Identify which cell holds the provided text, then report its (X, Y) central coordinate. 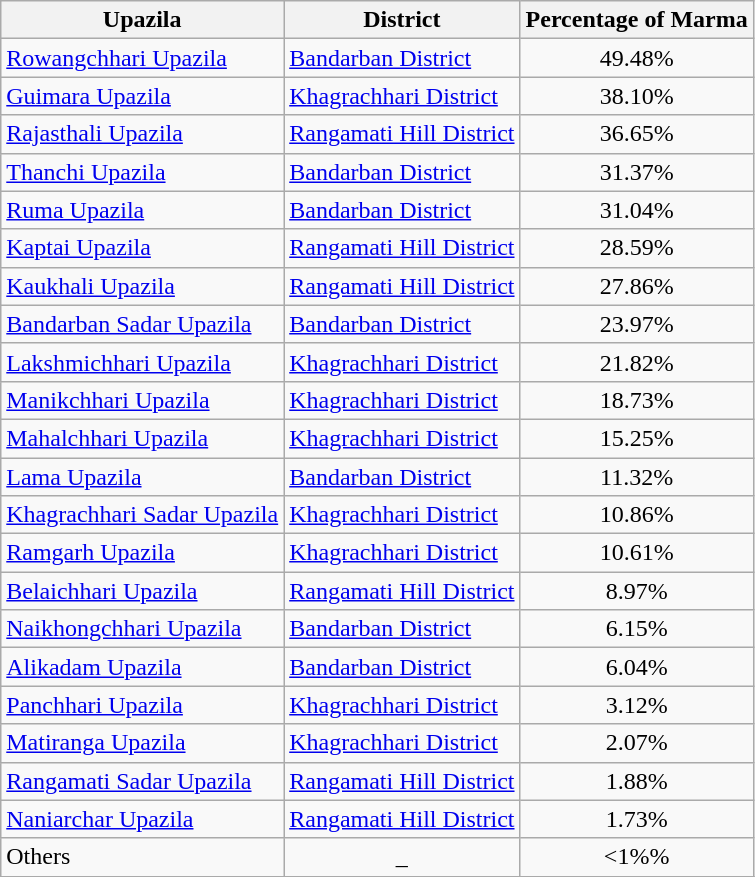
Matiranga Upazila (142, 743)
Panchhari Upazila (142, 705)
6.04% (636, 667)
6.15% (636, 629)
18.73% (636, 400)
11.32% (636, 477)
8.97% (636, 591)
10.86% (636, 515)
10.61% (636, 553)
Ruma Upazila (142, 210)
31.37% (636, 172)
Others (142, 857)
Naikhongchhari Upazila (142, 629)
15.25% (636, 438)
Khagrachhari Sadar Upazila (142, 515)
Mahalchhari Upazila (142, 438)
Rangamati Sadar Upazila (142, 781)
Thanchi Upazila (142, 172)
Rajasthali Upazila (142, 134)
28.59% (636, 248)
Kaukhali Upazila (142, 286)
_ (402, 857)
Alikadam Upazila (142, 667)
1.73% (636, 819)
Upazila (142, 20)
Guimara Upazila (142, 96)
Kaptai Upazila (142, 248)
1.88% (636, 781)
27.86% (636, 286)
36.65% (636, 134)
2.07% (636, 743)
Bandarban Sadar Upazila (142, 324)
District (402, 20)
23.97% (636, 324)
Naniarchar Upazila (142, 819)
Belaichhari Upazila (142, 591)
Ramgarh Upazila (142, 553)
Lama Upazila (142, 477)
Rowangchhari Upazila (142, 58)
Manikchhari Upazila (142, 400)
21.82% (636, 362)
38.10% (636, 96)
Lakshmichhari Upazila (142, 362)
<1%% (636, 857)
Percentage of Marma (636, 20)
31.04% (636, 210)
49.48% (636, 58)
3.12% (636, 705)
